For the text-containing cell, return its midpoint in (x, y) coordinate format. 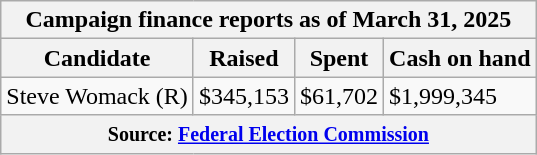
$61,702 (338, 96)
$1,999,345 (460, 96)
Steve Womack (R) (98, 96)
Source: Federal Election Commission (268, 134)
Cash on hand (460, 58)
Candidate (98, 58)
Spent (338, 58)
Campaign finance reports as of March 31, 2025 (268, 20)
$345,153 (244, 96)
Raised (244, 58)
